Provide the [x, y] coordinate of the cell's center where the given text is located.  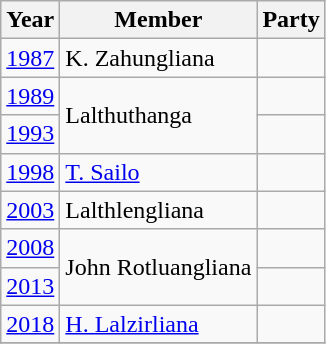
John Rotluangliana [158, 267]
T. Sailo [158, 172]
1987 [30, 58]
2013 [30, 286]
Party [291, 20]
K. Zahungliana [158, 58]
2003 [30, 210]
Member [158, 20]
Lalthlengliana [158, 210]
1998 [30, 172]
2008 [30, 248]
Lalthuthanga [158, 115]
1993 [30, 134]
Year [30, 20]
1989 [30, 96]
H. Lalzirliana [158, 324]
2018 [30, 324]
